Output the [x, y] coordinate of the center of the cell containing the given text.  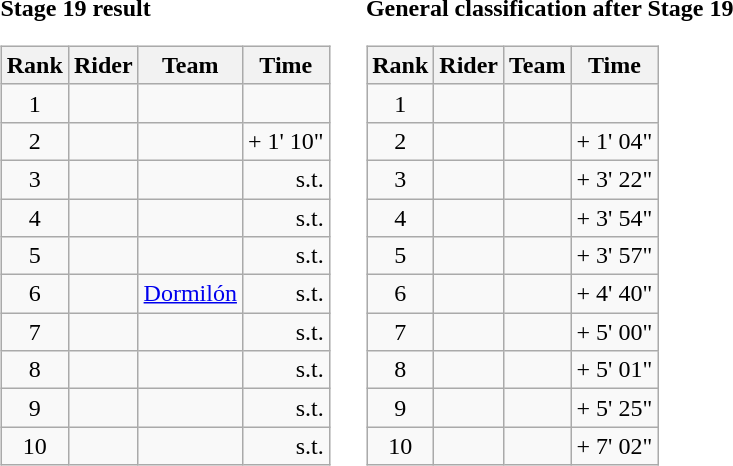
+ 1' 04" [614, 141]
+ 3' 54" [614, 217]
+ 1' 10" [286, 141]
+ 4' 40" [614, 294]
+ 3' 22" [614, 179]
+ 3' 57" [614, 256]
+ 5' 01" [614, 370]
+ 5' 25" [614, 408]
Dormilón [190, 294]
+ 7' 02" [614, 446]
+ 5' 00" [614, 332]
